Locate the cell with the specified text and output its (X, Y) center coordinate. 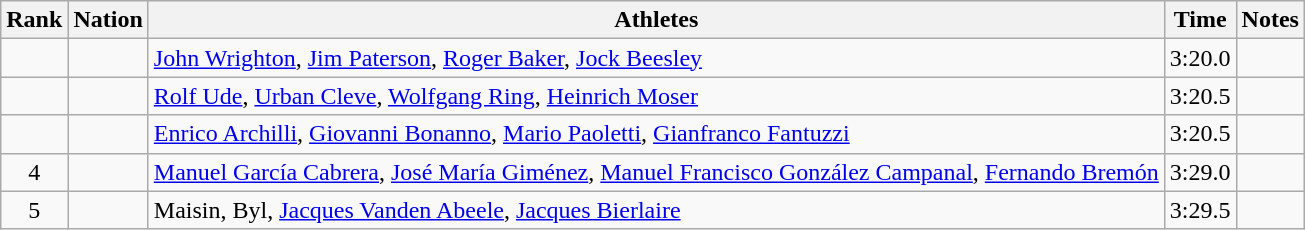
Rolf Ude, Urban Cleve, Wolfgang Ring, Heinrich Moser (656, 96)
4 (34, 172)
3:20.0 (1200, 58)
3:29.5 (1200, 210)
Manuel García Cabrera, José María Giménez, Manuel Francisco González Campanal, Fernando Bremón (656, 172)
Enrico Archilli, Giovanni Bonanno, Mario Paoletti, Gianfranco Fantuzzi (656, 134)
3:29.0 (1200, 172)
John Wrighton, Jim Paterson, Roger Baker, Jock Beesley (656, 58)
Time (1200, 20)
Athletes (656, 20)
Notes (1270, 20)
5 (34, 210)
Nation (108, 20)
Maisin, Byl, Jacques Vanden Abeele, Jacques Bierlaire (656, 210)
Rank (34, 20)
